Pinpoint the cell where the given text exists, returning its [X, Y] midpoint coordinate. 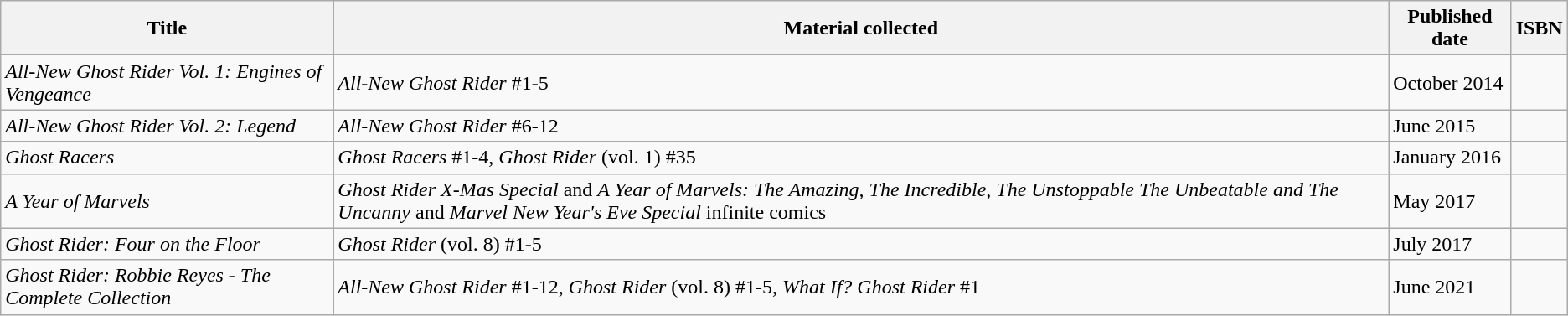
June 2021 [1450, 287]
Ghost Rider (vol. 8) #1-5 [861, 244]
June 2015 [1450, 126]
July 2017 [1450, 244]
All-New Ghost Rider Vol. 2: Legend [168, 126]
A Year of Marvels [168, 201]
May 2017 [1450, 201]
ISBN [1540, 28]
All-New Ghost Rider #1-12, Ghost Rider (vol. 8) #1-5, What If? Ghost Rider #1 [861, 287]
Title [168, 28]
Ghost Rider: Robbie Reyes - The Complete Collection [168, 287]
All-New Ghost Rider #6-12 [861, 126]
All-New Ghost Rider #1-5 [861, 82]
Ghost Racers #1-4, Ghost Rider (vol. 1) #35 [861, 158]
October 2014 [1450, 82]
Ghost Rider: Four on the Floor [168, 244]
Material collected [861, 28]
Published date [1450, 28]
Ghost Racers [168, 158]
All-New Ghost Rider Vol. 1: Engines of Vengeance [168, 82]
January 2016 [1450, 158]
